Pinpoint the cell where the given text exists, returning its (X, Y) midpoint coordinate. 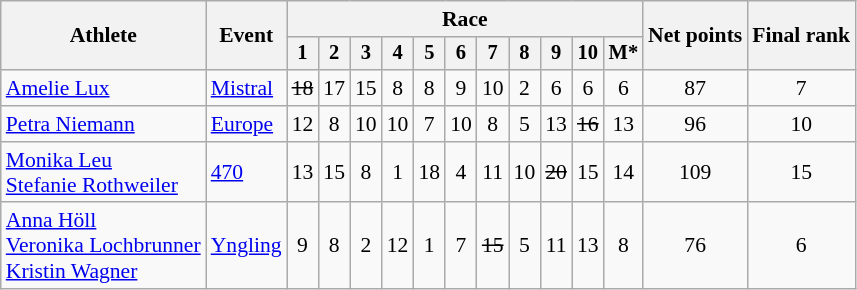
87 (695, 88)
20 (556, 172)
Petra Niemann (104, 124)
Amelie Lux (104, 88)
Mistral (246, 88)
Europe (246, 124)
109 (695, 172)
3 (366, 54)
16 (588, 124)
17 (334, 88)
Monika LeuStefanie Rothweiler (104, 172)
Event (246, 36)
Yngling (246, 246)
M* (624, 54)
Race (465, 19)
Athlete (104, 36)
Final rank (801, 36)
96 (695, 124)
Net points (695, 36)
470 (246, 172)
14 (624, 172)
76 (695, 246)
Anna HöllVeronika LochbrunnerKristin Wagner (104, 246)
